For the text-containing cell, return its midpoint in [X, Y] coordinate format. 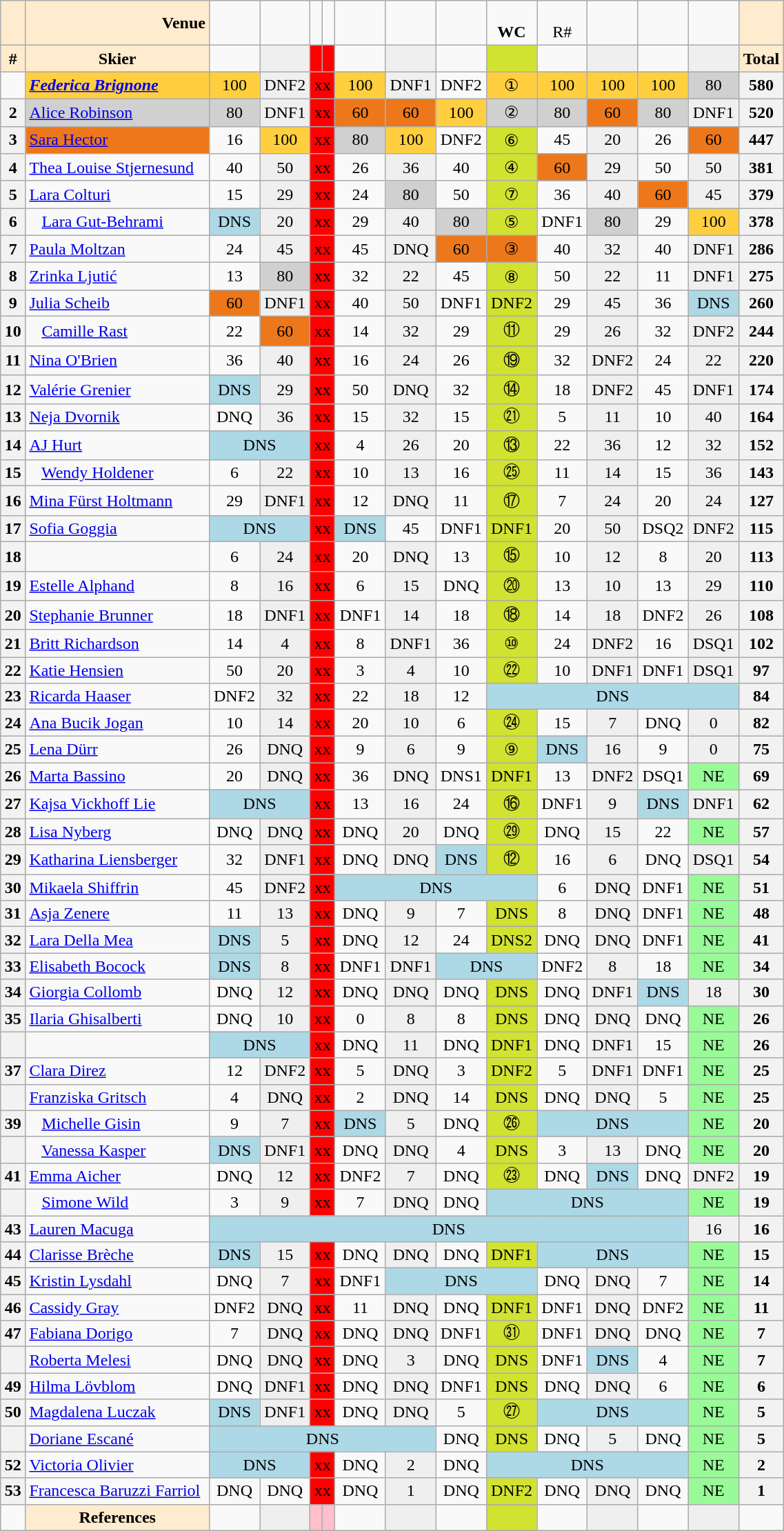
㉗ [512, 1412]
Venue [117, 23]
㉓ [512, 1176]
33 [13, 966]
Lisa Nyberg [117, 832]
Hilma Lövblom [117, 1386]
174 [761, 390]
Vanessa Kasper [117, 1150]
Lara Gut-Behrami [117, 222]
AJ Hurt [117, 446]
⑩ [512, 643]
Clarisse Brèche [117, 1255]
Victoria Olivier [117, 1465]
⑤ [512, 222]
44 [13, 1255]
Elisabeth Bocock [117, 966]
㉒ [512, 670]
㉖ [512, 1123]
127 [761, 501]
Neja Dvornik [117, 417]
43 [13, 1228]
Mikaela Shiffrin [117, 888]
244 [761, 331]
Paula Moltzan [117, 249]
⑱ [512, 615]
Ilaria Ghisalberti [117, 1019]
⑥ [512, 140]
⑯ [512, 804]
㉑ [512, 417]
Mina Fürst Holtmann [117, 501]
Thea Louise Stjernesund [117, 168]
23 [13, 697]
Magdalena Luczak [117, 1412]
⑬ [512, 446]
Katie Hensien [117, 670]
Julia Scheib [117, 303]
17 [13, 528]
DNS2 [512, 940]
143 [761, 473]
References [117, 1517]
Fabiana Dorigo [117, 1334]
Sofia Goggia [117, 528]
Ricarda Haaser [117, 697]
447 [761, 140]
37 [13, 1071]
④ [512, 168]
Franziska Gritsch [117, 1097]
⑳ [512, 586]
Britt Richardson [117, 643]
115 [761, 528]
Clara Direz [117, 1071]
Camille Rast [117, 331]
57 [761, 832]
97 [761, 670]
Zrinka Ljutić [117, 277]
69 [761, 776]
Skier [117, 59]
Katharina Liensberger [117, 859]
Valérie Grenier [117, 390]
Cassidy Gray [117, 1308]
⑧ [512, 277]
Lara Della Mea [117, 940]
WC [512, 23]
DNS1 [461, 776]
53 [13, 1491]
③ [512, 249]
㉕ [512, 473]
35 [13, 1019]
39 [13, 1123]
52 [13, 1465]
R# [563, 23]
㉛ [512, 1334]
48 [761, 914]
381 [761, 168]
84 [761, 697]
75 [761, 750]
DSQ2 [663, 528]
⑮ [512, 556]
152 [761, 446]
580 [761, 86]
Total [761, 59]
Francesca Baruzzi Farriol [117, 1491]
113 [761, 556]
⑰ [512, 501]
Asja Zenere [117, 914]
Doriane Escané [117, 1439]
Roberta Melesi [117, 1360]
Ana Bucik Jogan [117, 723]
Lena Dürr [117, 750]
Marta Bassino [117, 776]
Federica Brignone [117, 86]
27 [13, 804]
47 [13, 1334]
Sara Hector [117, 140]
# [13, 59]
⑲ [512, 360]
260 [761, 303]
520 [761, 112]
28 [13, 832]
Nina O'Brien [117, 360]
② [512, 112]
21 [13, 643]
Simone Wild [117, 1202]
51 [761, 888]
220 [761, 360]
62 [761, 804]
164 [761, 417]
Alice Robinson [117, 112]
㉔ [512, 723]
Estelle Alphand [117, 586]
Lauren Macuga [117, 1228]
108 [761, 615]
49 [13, 1386]
⑪ [512, 331]
275 [761, 277]
Lara Colturi [117, 194]
Kajsa Vickhoff Lie [117, 804]
Michelle Gisin [117, 1123]
Wendy Holdener [117, 473]
82 [761, 723]
Giorgia Collomb [117, 992]
㉙ [512, 832]
⑦ [512, 194]
⑭ [512, 390]
31 [13, 914]
⑨ [512, 750]
286 [761, 249]
54 [761, 859]
Kristin Lysdahl [117, 1281]
379 [761, 194]
46 [13, 1308]
378 [761, 222]
① [512, 86]
Emma Aicher [117, 1176]
Stephanie Brunner [117, 615]
102 [761, 643]
⑫ [512, 859]
110 [761, 586]
